Pinpoint the cell where the given text exists, returning its (X, Y) midpoint coordinate. 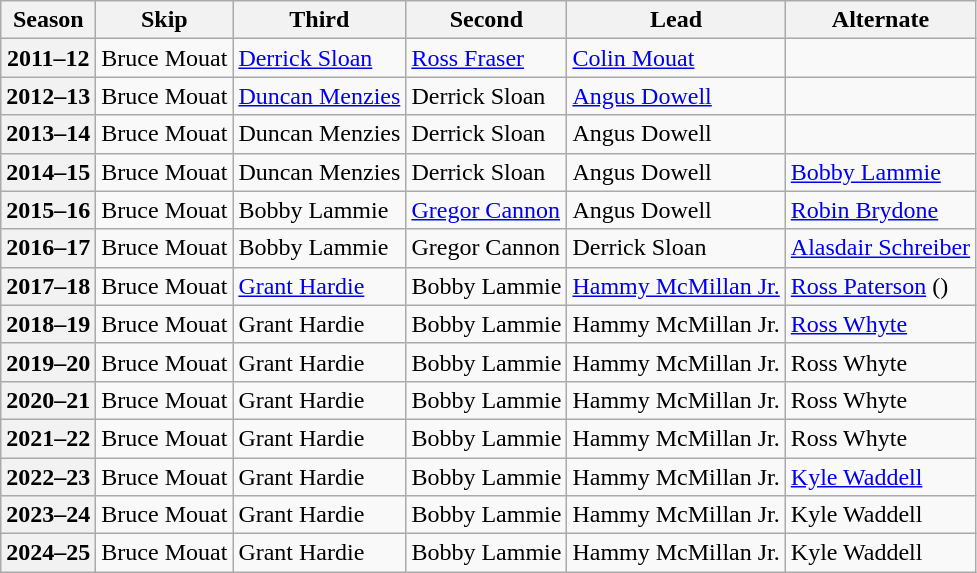
2013–14 (48, 134)
Colin Mouat (676, 58)
2017–18 (48, 286)
2014–15 (48, 172)
Robin Brydone (880, 210)
2015–16 (48, 210)
Ross Paterson () (880, 286)
2022–23 (48, 477)
Skip (164, 20)
Lead (676, 20)
Alternate (880, 20)
2012–13 (48, 96)
2011–12 (48, 58)
Ross Fraser (486, 58)
Third (320, 20)
Season (48, 20)
2021–22 (48, 438)
Alasdair Schreiber (880, 248)
2024–25 (48, 553)
2023–24 (48, 515)
2020–21 (48, 400)
2018–19 (48, 324)
2016–17 (48, 248)
Second (486, 20)
2019–20 (48, 362)
